Output the [x, y] coordinate of the center of the cell containing the given text.  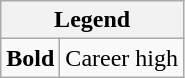
Legend [92, 20]
Career high [122, 58]
Bold [30, 58]
